From the cell containing the given text, extract its center point as [X, Y] coordinate. 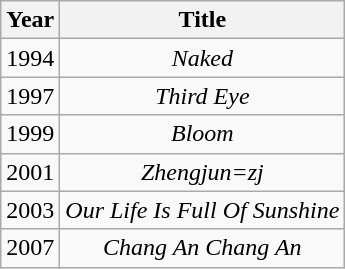
Third Eye [202, 96]
Title [202, 20]
1994 [30, 58]
2003 [30, 210]
1997 [30, 96]
Naked [202, 58]
Zhengjun=zj [202, 172]
Our Life Is Full Of Sunshine [202, 210]
1999 [30, 134]
Year [30, 20]
2007 [30, 248]
2001 [30, 172]
Chang An Chang An [202, 248]
Bloom [202, 134]
